For the text-containing cell, return its midpoint in [x, y] coordinate format. 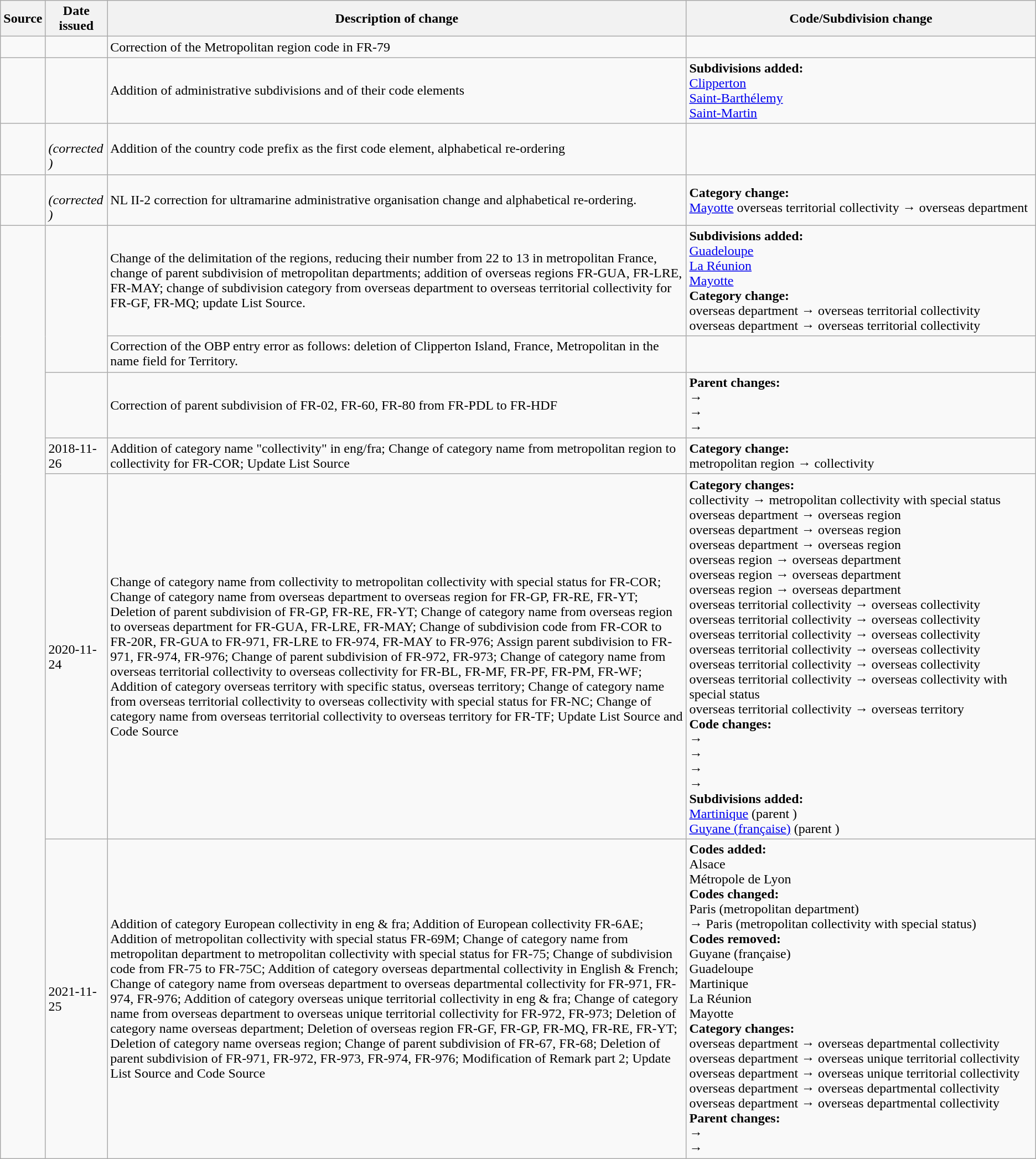
Date issued [76, 19]
2021-11-25 [76, 998]
Description of change [397, 19]
NL II-2 correction for ultramarine administrative organisation change and alphabetical re-ordering. [397, 200]
Correction of parent subdivision of FR-02, FR-60, FR-80 from FR-PDL to FR-HDF [397, 405]
Addition of the country code prefix as the first code element, alphabetical re-ordering [397, 149]
Source [23, 19]
Subdivisions added: Clipperton Saint-Barthélemy Saint-Martin [861, 91]
Parent changes: → → → [861, 405]
Addition of administrative subdivisions and of their code elements [397, 91]
Correction of the Metropolitan region code in FR-79 [397, 47]
Correction of the OBP entry error as follows: deletion of Clipperton Island, France, Metropolitan in the name field for Territory. [397, 354]
Category change: Mayotte overseas territorial collectivity → overseas department [861, 200]
Code/Subdivision change [861, 19]
2020-11-24 [76, 656]
Category change: metropolitan region → collectivity [861, 456]
Addition of category name "collectivity" in eng/fra; Change of category name from metropolitan region to collectivity for FR-COR; Update List Source [397, 456]
2018-11-26 [76, 456]
